Capture the cell that displays the provided text and extract its [x, y] central coordinate. 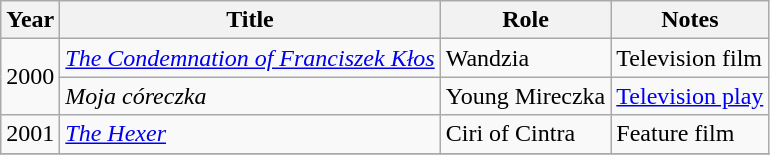
Feature film [690, 134]
2000 [30, 77]
Young Mireczka [526, 96]
Role [526, 20]
Title [250, 20]
2001 [30, 134]
The Hexer [250, 134]
Television film [690, 58]
Notes [690, 20]
Ciri of Cintra [526, 134]
Moja córeczka [250, 96]
Television play [690, 96]
The Condemnation of Franciszek Kłos [250, 58]
Year [30, 20]
Wandzia [526, 58]
